Extract the [x, y] coordinate from the center of the cell holding the provided text.  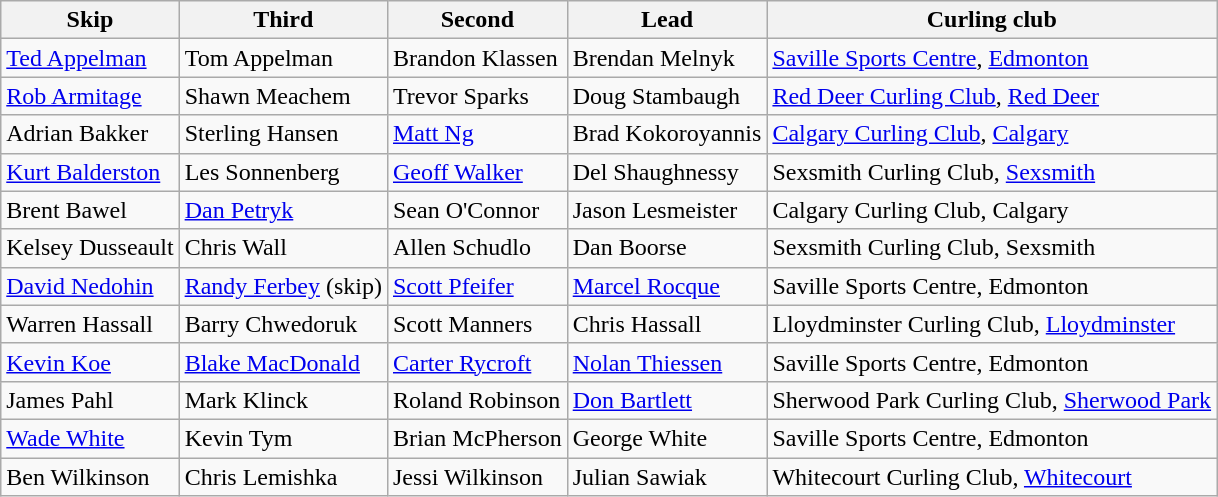
Geoff Walker [477, 172]
Chris Lemishka [283, 477]
Chris Hassall [667, 324]
George White [667, 438]
Warren Hassall [90, 324]
Les Sonnenberg [283, 172]
Matt Ng [477, 134]
Barry Chwedoruk [283, 324]
Lead [667, 20]
Marcel Rocque [667, 286]
Mark Klinck [283, 400]
Del Shaughnessy [667, 172]
Doug Stambaugh [667, 96]
Ben Wilkinson [90, 477]
Red Deer Curling Club, Red Deer [992, 96]
Don Bartlett [667, 400]
Trevor Sparks [477, 96]
Brent Bawel [90, 210]
Lloydminster Curling Club, Lloydminster [992, 324]
Adrian Bakker [90, 134]
Brian McPherson [477, 438]
David Nedohin [90, 286]
Skip [90, 20]
Dan Boorse [667, 248]
Scott Manners [477, 324]
Dan Petryk [283, 210]
Allen Schudlo [477, 248]
Ted Appelman [90, 58]
Tom Appelman [283, 58]
Sean O'Connor [477, 210]
Shawn Meachem [283, 96]
Wade White [90, 438]
Chris Wall [283, 248]
Sterling Hansen [283, 134]
Second [477, 20]
Kurt Balderston [90, 172]
Brad Kokoroyannis [667, 134]
Sherwood Park Curling Club, Sherwood Park [992, 400]
Nolan Thiessen [667, 362]
Brandon Klassen [477, 58]
Kevin Tym [283, 438]
Carter Rycroft [477, 362]
Kevin Koe [90, 362]
Julian Sawiak [667, 477]
Brendan Melnyk [667, 58]
James Pahl [90, 400]
Randy Ferbey (skip) [283, 286]
Scott Pfeifer [477, 286]
Kelsey Dusseault [90, 248]
Rob Armitage [90, 96]
Curling club [992, 20]
Jessi Wilkinson [477, 477]
Whitecourt Curling Club, Whitecourt [992, 477]
Jason Lesmeister [667, 210]
Blake MacDonald [283, 362]
Roland Robinson [477, 400]
Third [283, 20]
